Return (x, y) of the center of cell containing provided text 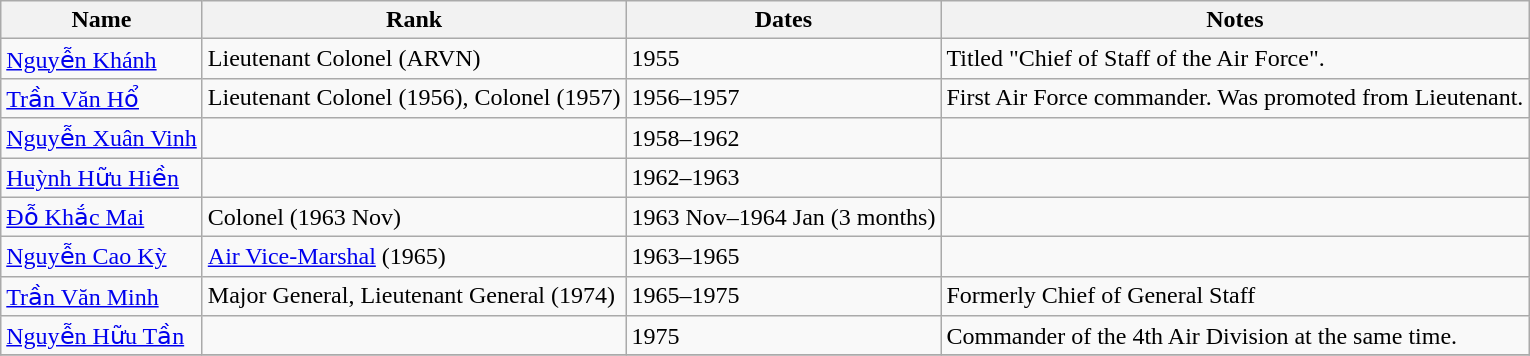
Nguyễn Hữu Tần (102, 336)
First Air Force commander. Was promoted from Lieutenant. (1235, 98)
Name (102, 20)
1965–1975 (784, 296)
Dates (784, 20)
Notes (1235, 20)
Nguyễn Khánh (102, 59)
1958–1962 (784, 138)
Trần Văn Hổ (102, 98)
Đỗ Khắc Mai (102, 217)
1963–1965 (784, 257)
Lieutenant Colonel (1956), Colonel (1957) (414, 98)
Trần Văn Minh (102, 296)
Air Vice-Marshal (1965) (414, 257)
Titled "Chief of Staff of the Air Force". (1235, 59)
Huỳnh Hữu Hiền (102, 178)
1956–1957 (784, 98)
Rank (414, 20)
Major General, Lieutenant General (1974) (414, 296)
Commander of the 4th Air Division at the same time. (1235, 336)
1955 (784, 59)
Colonel (1963 Nov) (414, 217)
1963 Nov–1964 Jan (3 months) (784, 217)
1975 (784, 336)
Nguyễn Xuân Vinh (102, 138)
Nguyễn Cao Kỳ (102, 257)
1962–1963 (784, 178)
Formerly Chief of General Staff (1235, 296)
Lieutenant Colonel (ARVN) (414, 59)
